Detect which cell encompasses the target text, then output its [X, Y] center coordinate. 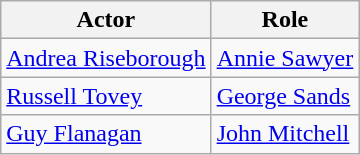
John Mitchell [285, 134]
Actor [106, 20]
George Sands [285, 96]
Andrea Riseborough [106, 58]
Russell Tovey [106, 96]
Guy Flanagan [106, 134]
Annie Sawyer [285, 58]
Role [285, 20]
